Pinpoint the cell where the given text exists, returning its [X, Y] midpoint coordinate. 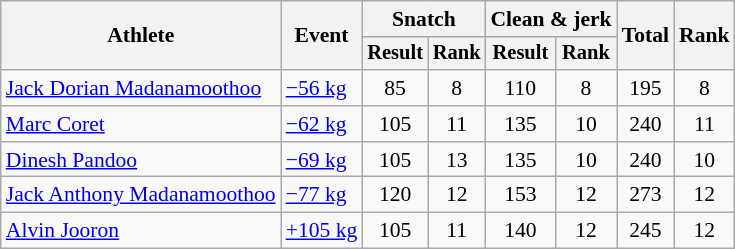
−62 kg [322, 124]
Marc Coret [141, 124]
Dinesh Pandoo [141, 160]
Jack Dorian Madanamoothoo [141, 88]
120 [395, 195]
Jack Anthony Madanamoothoo [141, 195]
Total [646, 36]
140 [520, 231]
273 [646, 195]
Athlete [141, 36]
Clean & jerk [550, 19]
−56 kg [322, 88]
110 [520, 88]
245 [646, 231]
Event [322, 36]
−77 kg [322, 195]
153 [520, 195]
Snatch [424, 19]
−69 kg [322, 160]
Alvin Jooron [141, 231]
195 [646, 88]
85 [395, 88]
+105 kg [322, 231]
13 [457, 160]
